Detect which cell encompasses the target text, then output its [X, Y] center coordinate. 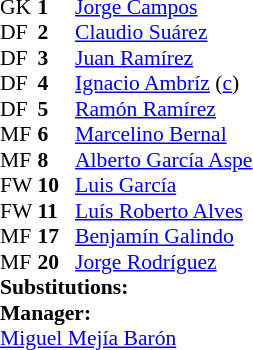
11 [57, 211]
6 [57, 135]
20 [57, 262]
Ignacio Ambríz (c) [164, 83]
Substitutions: [126, 287]
Marcelino Bernal [164, 135]
Jorge Rodríguez [164, 262]
Claudio Suárez [164, 33]
Juan Ramírez [164, 58]
Luis García [164, 185]
4 [57, 83]
17 [57, 237]
8 [57, 160]
Benjamín Galindo [164, 237]
Luís Roberto Alves [164, 211]
3 [57, 58]
Manager: [126, 313]
Ramón Ramírez [164, 109]
Alberto García Aspe [164, 160]
5 [57, 109]
2 [57, 33]
10 [57, 185]
